Capture the cell that displays the provided text and extract its [X, Y] central coordinate. 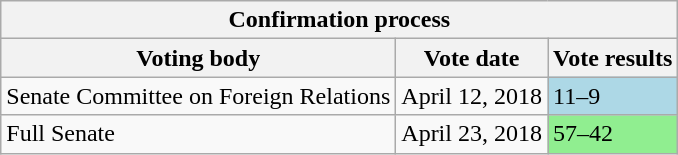
Confirmation process [340, 20]
Voting body [198, 58]
April 23, 2018 [472, 134]
Vote results [613, 58]
57–42 [613, 134]
Full Senate [198, 134]
Senate Committee on Foreign Relations [198, 96]
11–9 [613, 96]
Vote date [472, 58]
April 12, 2018 [472, 96]
